From the cell containing the given text, extract its center point as [x, y] coordinate. 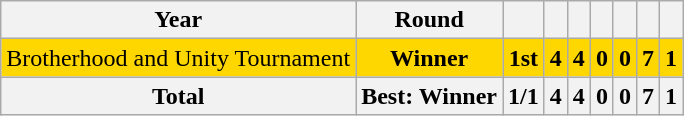
Year [178, 20]
Total [178, 96]
Round [430, 20]
Best: Winner [430, 96]
1st [523, 58]
Winner [430, 58]
Brotherhood and Unity Tournament [178, 58]
1/1 [523, 96]
